From the cell containing the given text, extract its center point as [x, y] coordinate. 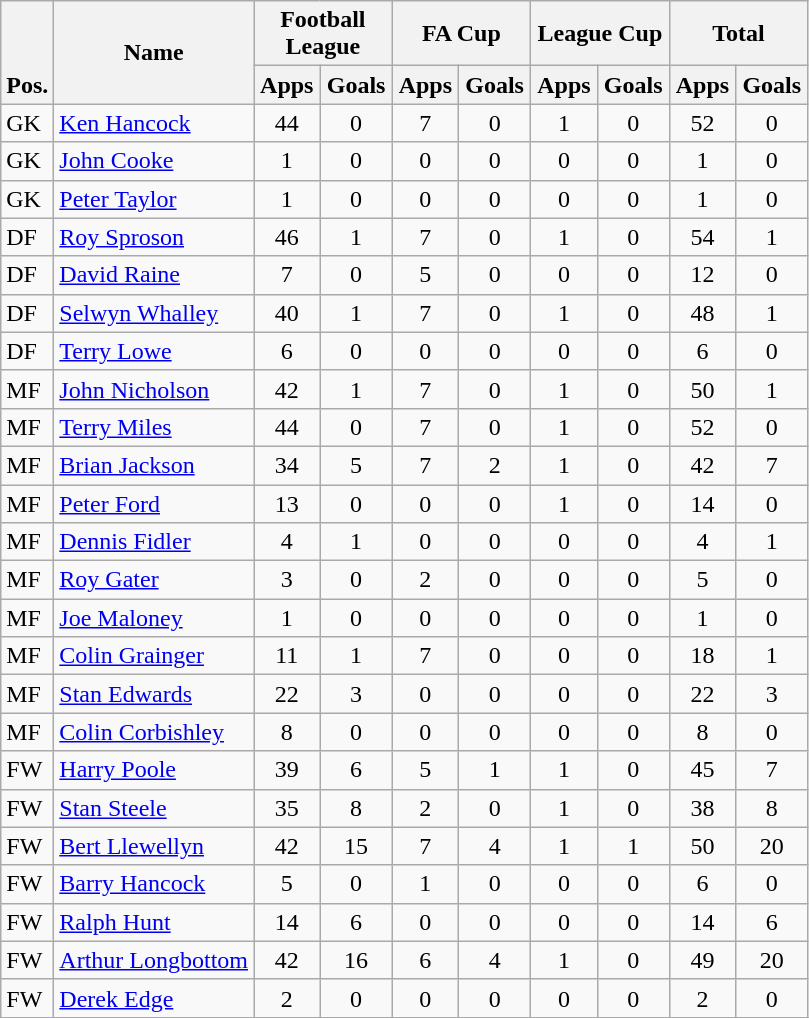
12 [702, 275]
Barry Hancock [154, 884]
Brian Jackson [154, 465]
Name [154, 52]
FA Cup [462, 34]
46 [288, 237]
Pos. [28, 52]
48 [702, 313]
League Cup [600, 34]
54 [702, 237]
38 [702, 808]
Colin Corbishley [154, 732]
Football League [324, 34]
Derek Edge [154, 998]
Ken Hancock [154, 123]
40 [288, 313]
Peter Ford [154, 503]
15 [356, 846]
Stan Edwards [154, 694]
David Raine [154, 275]
39 [288, 770]
49 [702, 960]
Roy Sproson [154, 237]
Selwyn Whalley [154, 313]
45 [702, 770]
13 [288, 503]
Joe Maloney [154, 618]
Colin Grainger [154, 656]
Ralph Hunt [154, 922]
Terry Miles [154, 427]
34 [288, 465]
Bert Llewellyn [154, 846]
Peter Taylor [154, 199]
Stan Steele [154, 808]
John Cooke [154, 161]
35 [288, 808]
Total [738, 34]
Dennis Fidler [154, 542]
John Nicholson [154, 389]
Harry Poole [154, 770]
16 [356, 960]
18 [702, 656]
Roy Gater [154, 580]
Terry Lowe [154, 351]
11 [288, 656]
Arthur Longbottom [154, 960]
